Capture the cell that displays the provided text and extract its [x, y] central coordinate. 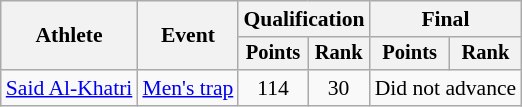
Final [446, 19]
Did not advance [446, 88]
Said Al-Khatri [70, 88]
Athlete [70, 36]
Qualification [304, 19]
Men's trap [188, 88]
30 [339, 88]
114 [272, 88]
Event [188, 36]
